Locate the cell with the specified text and output its [X, Y] center coordinate. 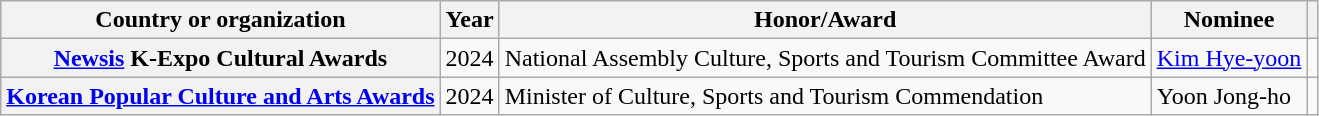
Nominee [1229, 20]
Honor/Award [825, 20]
Newsis K-Expo Cultural Awards [220, 58]
Country or organization [220, 20]
Minister of Culture, Sports and Tourism Commendation [825, 96]
Kim Hye-yoon [1229, 58]
National Assembly Culture, Sports and Tourism Committee Award [825, 58]
Yoon Jong-ho [1229, 96]
Korean Popular Culture and Arts Awards [220, 96]
Year [470, 20]
